Identify which cell holds the provided text, then report its (x, y) central coordinate. 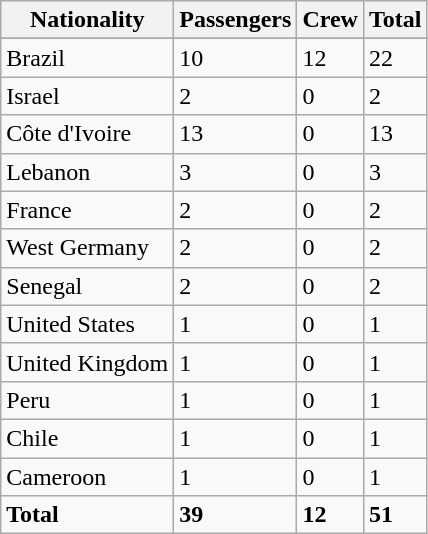
United States (88, 324)
Nationality (88, 20)
Côte d'Ivoire (88, 134)
51 (395, 515)
Passengers (236, 20)
22 (395, 58)
Senegal (88, 286)
Brazil (88, 58)
Israel (88, 96)
Peru (88, 400)
Chile (88, 438)
Crew (330, 20)
39 (236, 515)
Cameroon (88, 477)
10 (236, 58)
West Germany (88, 248)
Lebanon (88, 172)
France (88, 210)
United Kingdom (88, 362)
